Scan for the cell matching the given text and deliver its (X, Y) coordinate at center. 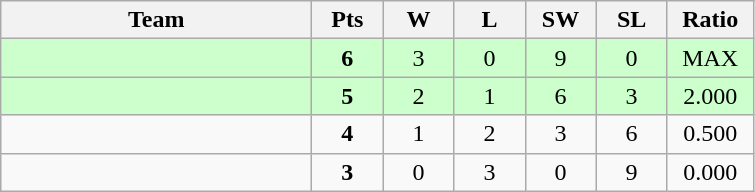
Team (156, 20)
0.500 (710, 134)
5 (348, 96)
W (418, 20)
4 (348, 134)
2.000 (710, 96)
Ratio (710, 20)
MAX (710, 58)
SW (560, 20)
0.000 (710, 172)
Pts (348, 20)
SL (632, 20)
L (490, 20)
